Locate the cell with the specified text and output its [X, Y] center coordinate. 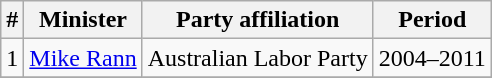
Party affiliation [258, 20]
Mike Rann [83, 58]
# [12, 20]
Period [432, 20]
Minister [83, 20]
2004–2011 [432, 58]
1 [12, 58]
Australian Labor Party [258, 58]
